Return [x, y] of the center of cell containing provided text 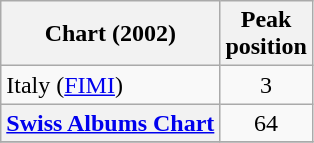
Italy (FIMI) [110, 85]
Chart (2002) [110, 34]
3 [266, 85]
Peakposition [266, 34]
64 [266, 123]
Swiss Albums Chart [110, 123]
